Identify which cell holds the provided text, then report its (X, Y) central coordinate. 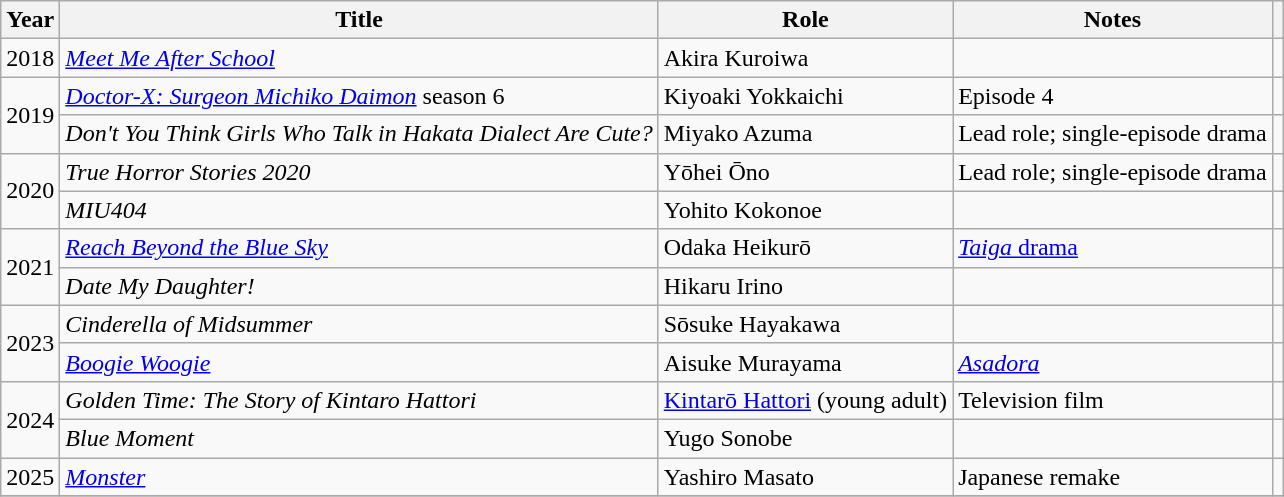
Title (359, 20)
Meet Me After School (359, 58)
Miyako Azuma (805, 134)
Reach Beyond the Blue Sky (359, 248)
Year (30, 20)
Television film (1113, 400)
MIU404 (359, 210)
2018 (30, 58)
Sōsuke Hayakawa (805, 324)
2021 (30, 267)
Blue Moment (359, 438)
Kiyoaki Yokkaichi (805, 96)
Role (805, 20)
2023 (30, 343)
Japanese remake (1113, 477)
Akira Kuroiwa (805, 58)
Kintarō Hattori (young adult) (805, 400)
Doctor-X: Surgeon Michiko Daimon season 6 (359, 96)
Asadora (1113, 362)
Boogie Woogie (359, 362)
Notes (1113, 20)
Monster (359, 477)
Yashiro Masato (805, 477)
Hikaru Irino (805, 286)
True Horror Stories 2020 (359, 172)
Aisuke Murayama (805, 362)
Cinderella of Midsummer (359, 324)
Yugo Sonobe (805, 438)
Don't You Think Girls Who Talk in Hakata Dialect Are Cute? (359, 134)
Yōhei Ōno (805, 172)
2024 (30, 419)
Yohito Kokonoe (805, 210)
2025 (30, 477)
2020 (30, 191)
2019 (30, 115)
Taiga drama (1113, 248)
Odaka Heikurō (805, 248)
Episode 4 (1113, 96)
Golden Time: The Story of Kintaro Hattori (359, 400)
Date My Daughter! (359, 286)
